For the text-containing cell, return its midpoint in (X, Y) coordinate format. 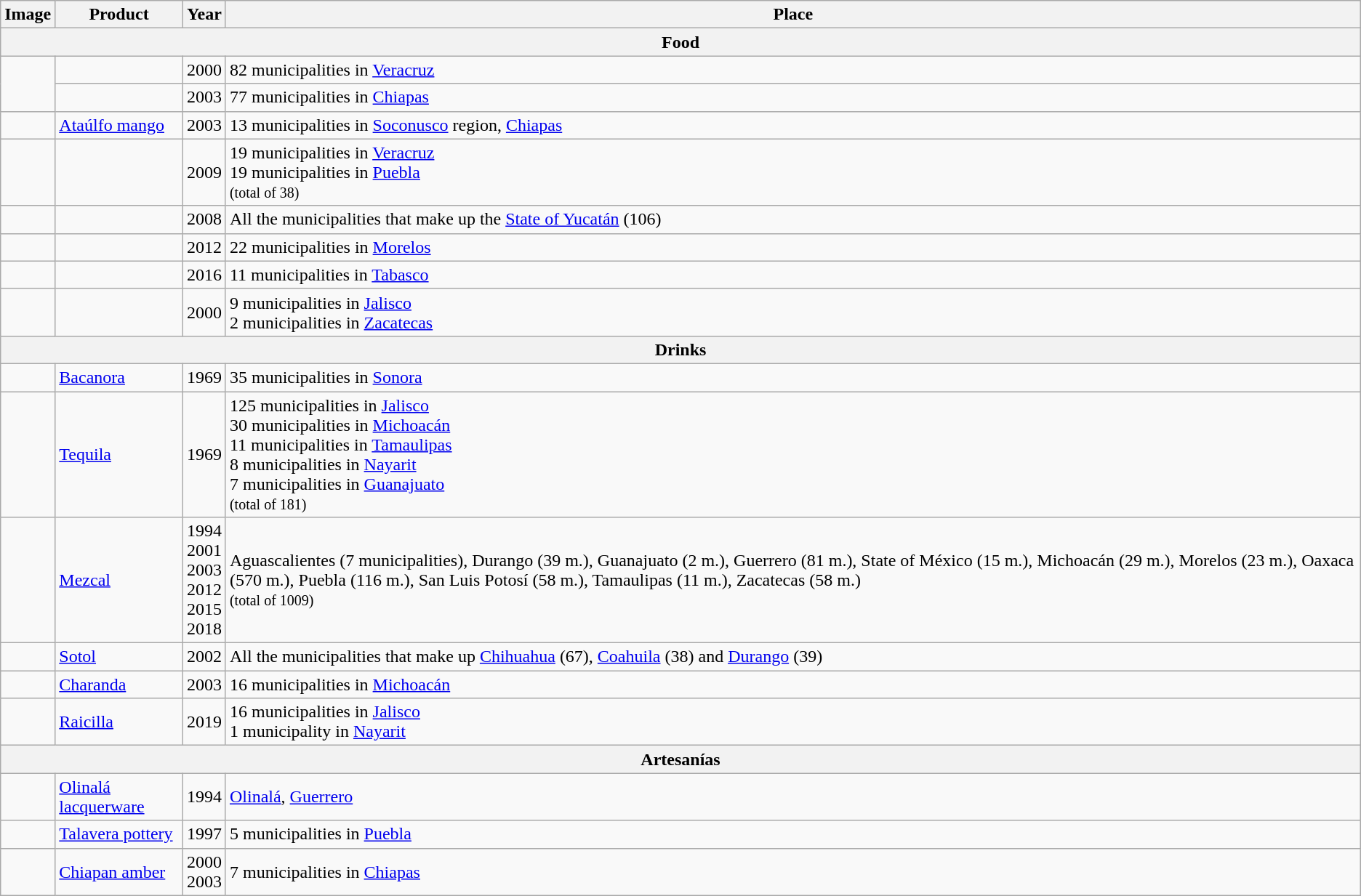
Mezcal (119, 580)
Ataúlfo mango (119, 125)
199420012003201220152018 (204, 580)
35 municipalities in Sonora (792, 377)
2016 (204, 275)
Chiapan amber (119, 872)
Bacanora (119, 377)
Tequila (119, 453)
Year (204, 15)
Charanda (119, 685)
Artesanías (680, 759)
7 municipalities in Chiapas (792, 872)
20002003 (204, 872)
Talavera pottery (119, 834)
1997 (204, 834)
Olinalá lacquerware (119, 796)
16 municipalities in Michoacán (792, 685)
All the municipalities that make up Chihuahua (67), Coahuila (38) and Durango (39) (792, 657)
Olinalá, Guerrero (792, 796)
Image (28, 15)
2019 (204, 722)
Drinks (680, 350)
Raicilla (119, 722)
77 municipalities in Chiapas (792, 97)
Food (680, 42)
2012 (204, 247)
19 municipalities in Veracruz19 municipalities in Puebla(total of 38) (792, 172)
9 municipalities in Jalisco2 municipalities in Zacatecas (792, 312)
All the municipalities that make up the State of Yucatán (106) (792, 219)
2008 (204, 219)
1994 (204, 796)
2009 (204, 172)
82 municipalities in Veracruz (792, 70)
11 municipalities in Tabasco (792, 275)
13 municipalities in Soconusco region, Chiapas (792, 125)
Sotol (119, 657)
5 municipalities in Puebla (792, 834)
16 municipalities in Jalisco1 municipality in Nayarit (792, 722)
22 municipalities in Morelos (792, 247)
2002 (204, 657)
Place (792, 15)
Product (119, 15)
